Return the (x, y) coordinate for the center point of the cell that contains the specified text.  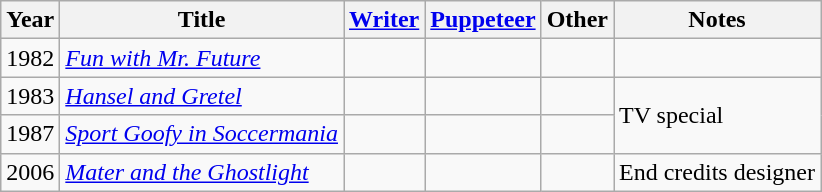
Writer (384, 20)
End credits designer (718, 172)
Notes (718, 20)
TV special (718, 115)
Other (577, 20)
1987 (30, 134)
Sport Goofy in Soccermania (202, 134)
Year (30, 20)
Puppeteer (483, 20)
2006 (30, 172)
Mater and the Ghostlight (202, 172)
Fun with Mr. Future (202, 58)
1983 (30, 96)
Title (202, 20)
1982 (30, 58)
Hansel and Gretel (202, 96)
